Pinpoint the cell where the given text exists, returning its (x, y) midpoint coordinate. 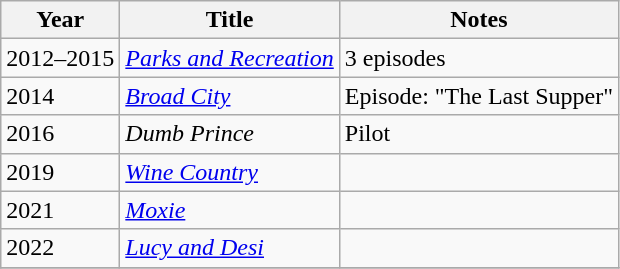
2014 (60, 96)
2021 (60, 210)
3 episodes (478, 58)
Parks and Recreation (230, 58)
Title (230, 20)
2012–2015 (60, 58)
Broad City (230, 96)
Wine Country (230, 172)
2022 (60, 248)
Notes (478, 20)
Moxie (230, 210)
Dumb Prince (230, 134)
Lucy and Desi (230, 248)
Episode: "The Last Supper" (478, 96)
Pilot (478, 134)
Year (60, 20)
2019 (60, 172)
2016 (60, 134)
